Detect which cell encompasses the target text, then output its [X, Y] center coordinate. 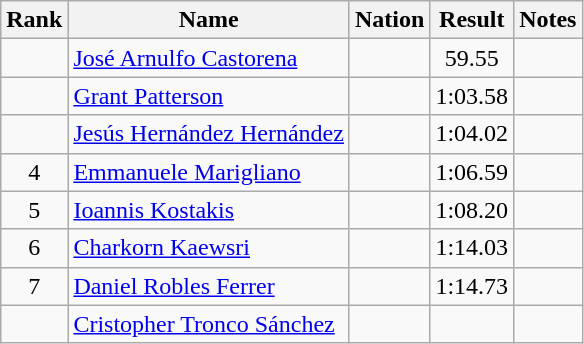
Nation [389, 20]
Result [472, 20]
Grant Patterson [209, 96]
Daniel Robles Ferrer [209, 286]
1:08.20 [472, 210]
Emmanuele Marigliano [209, 172]
Cristopher Tronco Sánchez [209, 324]
4 [34, 172]
59.55 [472, 58]
Jesús Hernández Hernández [209, 134]
Name [209, 20]
José Arnulfo Castorena [209, 58]
Charkorn Kaewsri [209, 248]
Ioannis Kostakis [209, 210]
Rank [34, 20]
1:04.02 [472, 134]
Notes [548, 20]
7 [34, 286]
6 [34, 248]
5 [34, 210]
1:03.58 [472, 96]
1:14.03 [472, 248]
1:06.59 [472, 172]
1:14.73 [472, 286]
